Determine the (X, Y) coordinate at the center of the cell enclosing the given text.  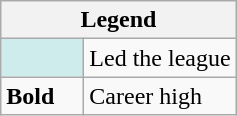
Bold (42, 96)
Legend (118, 20)
Career high (160, 96)
Led the league (160, 58)
